Find where the given text appears and provide that cell's center as [x, y] coordinate. 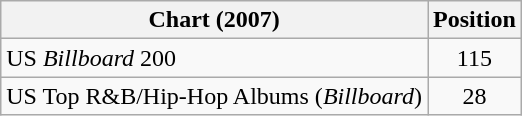
115 [475, 58]
US Top R&B/Hip-Hop Albums (Billboard) [214, 96]
US Billboard 200 [214, 58]
28 [475, 96]
Chart (2007) [214, 20]
Position [475, 20]
